For the text-containing cell, return its midpoint in (x, y) coordinate format. 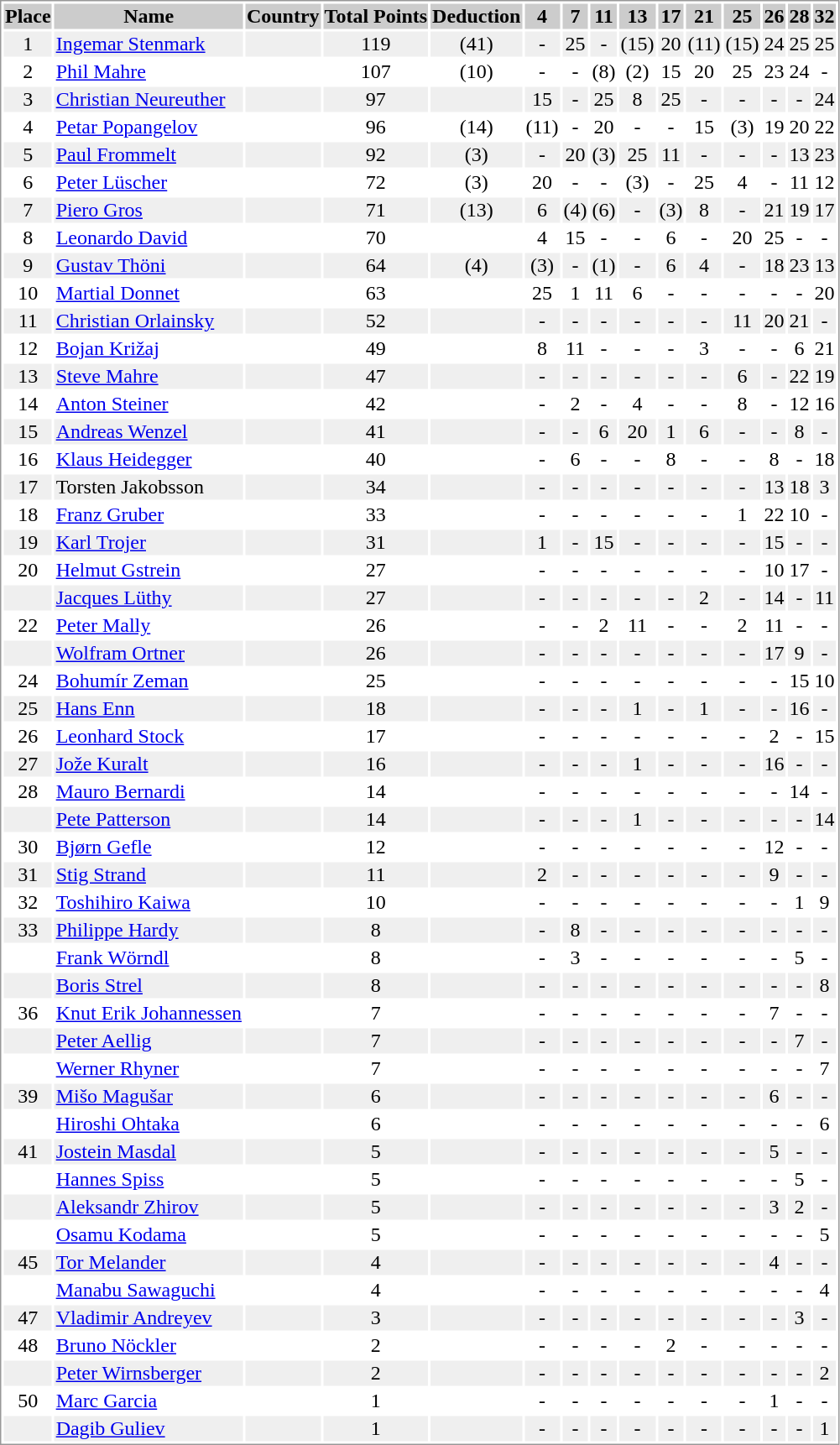
Knut Erik Johannessen (149, 1013)
(41) (477, 44)
92 (376, 155)
Osamu Kodama (149, 1234)
(1) (604, 266)
Andreas Wenzel (149, 432)
Wolfram Ortner (149, 654)
Jože Kuralt (149, 764)
Toshihiro Kaiwa (149, 902)
Torsten Jakobsson (149, 488)
Karl Trojer (149, 543)
Stig Strand (149, 875)
Anton Steiner (149, 404)
Dagib Guliev (149, 1429)
(10) (477, 71)
34 (376, 488)
50 (28, 1401)
Name (149, 16)
Hiroshi Ohtaka (149, 1124)
Hannes Spiss (149, 1179)
42 (376, 404)
Philippe Hardy (149, 931)
64 (376, 266)
63 (376, 293)
Pete Patterson (149, 820)
Peter Wirnsberger (149, 1374)
71 (376, 211)
(2) (638, 71)
Ingemar Stenmark (149, 44)
(8) (604, 71)
Marc Garcia (149, 1401)
Christian Orlainsky (149, 321)
Mauro Bernardi (149, 791)
Klaus Heidegger (149, 459)
30 (28, 847)
96 (376, 127)
Werner Rhyner (149, 1068)
Total Points (376, 16)
Aleksandr Zhirov (149, 1208)
Peter Lüscher (149, 182)
(13) (477, 211)
Vladimir Andreyev (149, 1318)
Piero Gros (149, 211)
Phil Mahre (149, 71)
Place (28, 16)
Peter Aellig (149, 1041)
Manabu Sawaguchi (149, 1290)
Tor Melander (149, 1263)
97 (376, 100)
Martial Donnet (149, 293)
Helmut Gstrein (149, 570)
72 (376, 182)
Bjørn Gefle (149, 847)
Deduction (477, 16)
45 (28, 1263)
49 (376, 348)
119 (376, 44)
Boris Strel (149, 986)
Paul Frommelt (149, 155)
Franz Gruber (149, 514)
Leonardo David (149, 237)
107 (376, 71)
Petar Popangelov (149, 127)
36 (28, 1013)
(6) (604, 211)
Bohumír Zeman (149, 681)
Frank Wörndl (149, 957)
Steve Mahre (149, 377)
Christian Neureuther (149, 100)
(14) (477, 127)
Jostein Masdal (149, 1152)
Hans Enn (149, 709)
48 (28, 1345)
Jacques Lüthy (149, 598)
Mišo Magušar (149, 1097)
Peter Mally (149, 625)
Leonhard Stock (149, 736)
Bojan Križaj (149, 348)
Gustav Thöni (149, 266)
Country (283, 16)
40 (376, 459)
52 (376, 321)
70 (376, 237)
Bruno Nöckler (149, 1345)
39 (28, 1097)
